Find where the given text appears and provide that cell's center as (X, Y) coordinate. 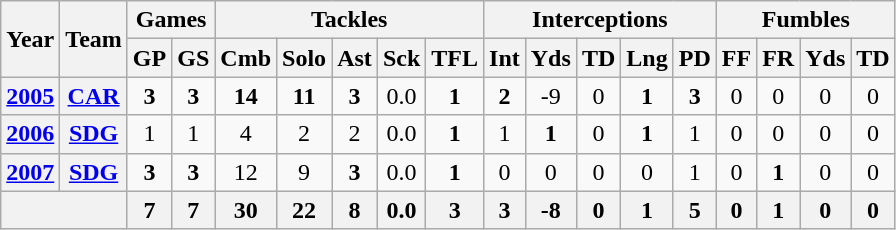
2006 (30, 134)
14 (246, 96)
22 (304, 210)
Games (170, 20)
Sck (401, 58)
Team (94, 39)
Interceptions (600, 20)
Lng (647, 58)
12 (246, 172)
Cmb (246, 58)
TFL (455, 58)
CAR (94, 96)
Tackles (350, 20)
11 (304, 96)
30 (246, 210)
-9 (550, 96)
9 (304, 172)
5 (694, 210)
Fumbles (806, 20)
2005 (30, 96)
FF (736, 58)
Year (30, 39)
4 (246, 134)
FR (778, 58)
GP (149, 58)
Ast (355, 58)
Solo (304, 58)
-8 (550, 210)
8 (355, 210)
GS (194, 58)
PD (694, 58)
2007 (30, 172)
Int (505, 58)
